Return [X, Y] of the center of cell containing provided text 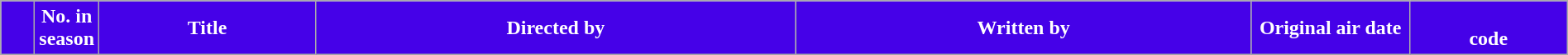
Title [208, 28]
code [1489, 28]
Written by [1024, 28]
No. in season [67, 28]
Directed by [556, 28]
Original air date [1330, 28]
